Return the (X, Y) coordinate for the center point of the cell that contains the specified text.  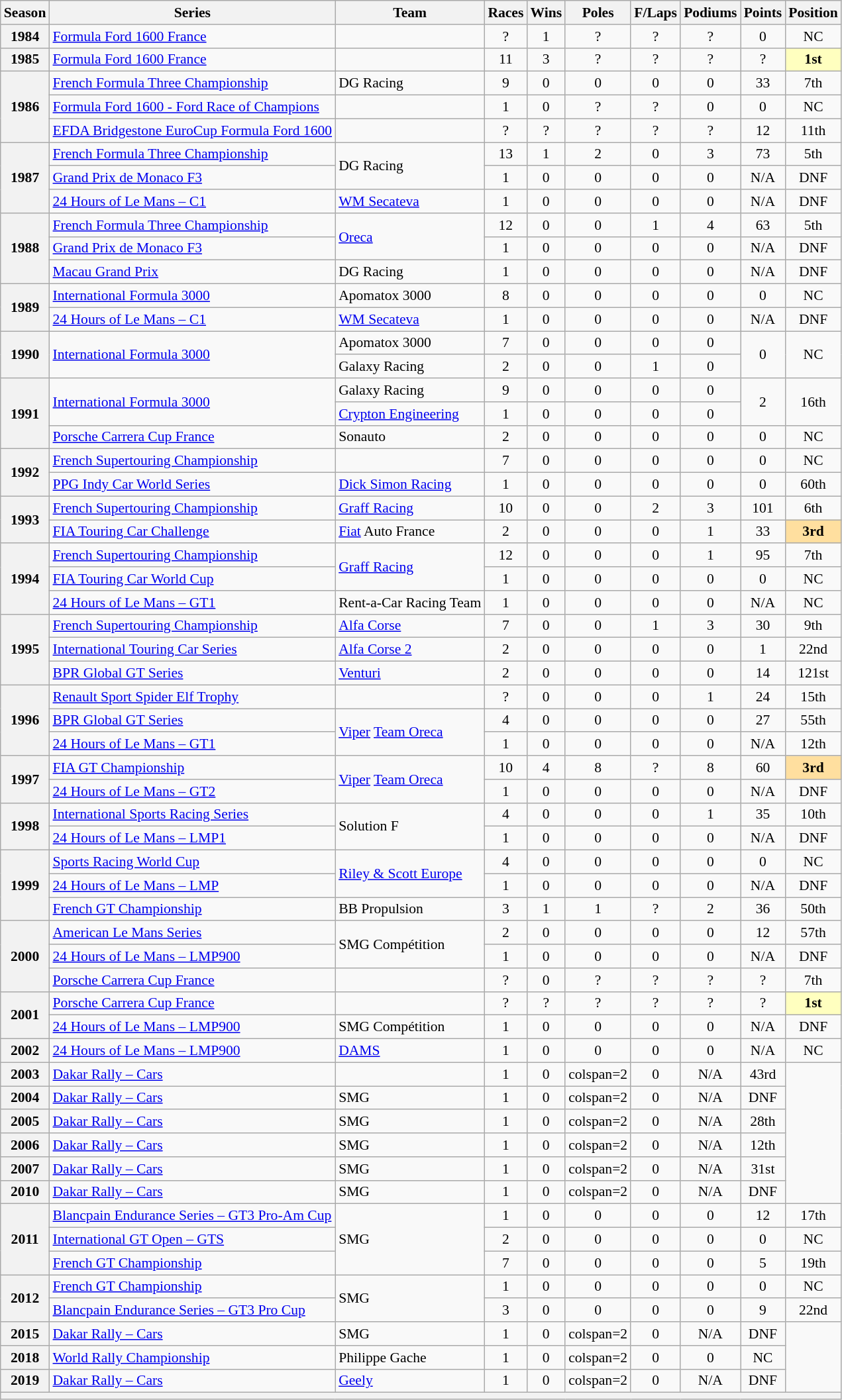
Series (192, 13)
1990 (25, 355)
43rd (763, 1074)
Sonauto (409, 437)
2019 (25, 1381)
Crypton Engineering (409, 414)
31st (763, 1169)
24 Hours of Le Mans – GT2 (192, 791)
2015 (25, 1334)
DAMS (409, 1051)
121st (813, 674)
24 Hours of Le Mans – LMP1 (192, 838)
13 (505, 154)
1999 (25, 886)
1995 (25, 649)
Venturi (409, 674)
2005 (25, 1122)
2002 (25, 1051)
2011 (25, 1240)
Dick Simon Racing (409, 485)
60 (763, 768)
Sports Racing World Cup (192, 862)
11 (505, 60)
1986 (25, 107)
1991 (25, 413)
World Rally Championship (192, 1358)
2007 (25, 1169)
International GT Open – GTS (192, 1240)
Riley & Scott Europe (409, 874)
Wins (546, 13)
2001 (25, 1015)
BB Propulsion (409, 909)
36 (763, 909)
5 (763, 1263)
101 (763, 508)
1994 (25, 579)
2010 (25, 1192)
63 (763, 225)
2006 (25, 1145)
1993 (25, 519)
1984 (25, 36)
EFDA Bridgestone EuroCup Formula Ford 1600 (192, 130)
2000 (25, 956)
Alfa Corse 2 (409, 650)
1985 (25, 60)
Poles (598, 13)
Rent-a-Car Racing Team (409, 603)
27 (763, 721)
Team (409, 13)
1989 (25, 307)
Points (763, 13)
16th (813, 401)
Blancpain Endurance Series – GT3 Pro Cup (192, 1311)
Season (25, 13)
PPG Indy Car World Series (192, 485)
Formula Ford 1600 - Ford Race of Champions (192, 107)
60th (813, 485)
57th (813, 933)
28th (763, 1122)
International Sports Racing Series (192, 815)
Renault Sport Spider Elf Trophy (192, 697)
1997 (25, 779)
19th (813, 1263)
55th (813, 721)
9th (813, 626)
2012 (25, 1298)
10th (813, 815)
Races (505, 13)
F/Laps (656, 13)
2003 (25, 1074)
Alfa Corse (409, 626)
FIA Touring Car World Cup (192, 579)
1988 (25, 249)
30 (763, 626)
Solution F (409, 826)
24 Hours of Le Mans – LMP (192, 885)
6th (813, 508)
International Touring Car Series (192, 650)
Macau Grand Prix (192, 272)
1987 (25, 177)
14 (763, 674)
24 (763, 697)
Podiums (710, 13)
American Le Mans Series (192, 933)
Blancpain Endurance Series – GT3 Pro-Am Cup (192, 1216)
Geely (409, 1381)
Fiat Auto France (409, 532)
2004 (25, 1098)
FIA Touring Car Challenge (192, 532)
FIA GT Championship (192, 768)
2018 (25, 1358)
15th (813, 697)
1992 (25, 473)
95 (763, 556)
17th (813, 1216)
1996 (25, 721)
73 (763, 154)
Oreca (409, 237)
Philippe Gache (409, 1358)
50th (813, 909)
1998 (25, 826)
11th (813, 130)
35 (763, 815)
Position (813, 13)
